Find where the given text appears and provide that cell's center as (X, Y) coordinate. 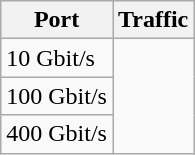
Port (57, 20)
100 Gbit/s (57, 96)
Traffic (152, 20)
400 Gbit/s (57, 134)
10 Gbit/s (57, 58)
